For the text-containing cell, return its midpoint in (X, Y) coordinate format. 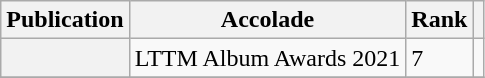
Rank (440, 20)
7 (440, 58)
LTTM Album Awards 2021 (268, 58)
Publication (65, 20)
Accolade (268, 20)
